Detect which cell encompasses the target text, then output its [x, y] center coordinate. 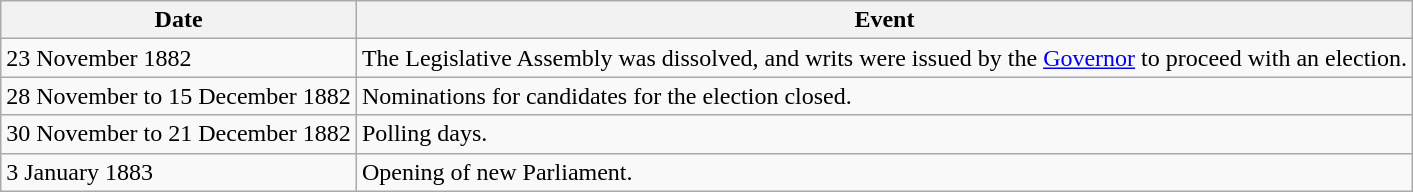
The Legislative Assembly was dissolved, and writs were issued by the Governor to proceed with an election. [884, 58]
Event [884, 20]
30 November to 21 December 1882 [179, 134]
Opening of new Parliament. [884, 172]
3 January 1883 [179, 172]
Nominations for candidates for the election closed. [884, 96]
Date [179, 20]
28 November to 15 December 1882 [179, 96]
23 November 1882 [179, 58]
Polling days. [884, 134]
